Output the (x, y) coordinate of the center of the cell containing the given text.  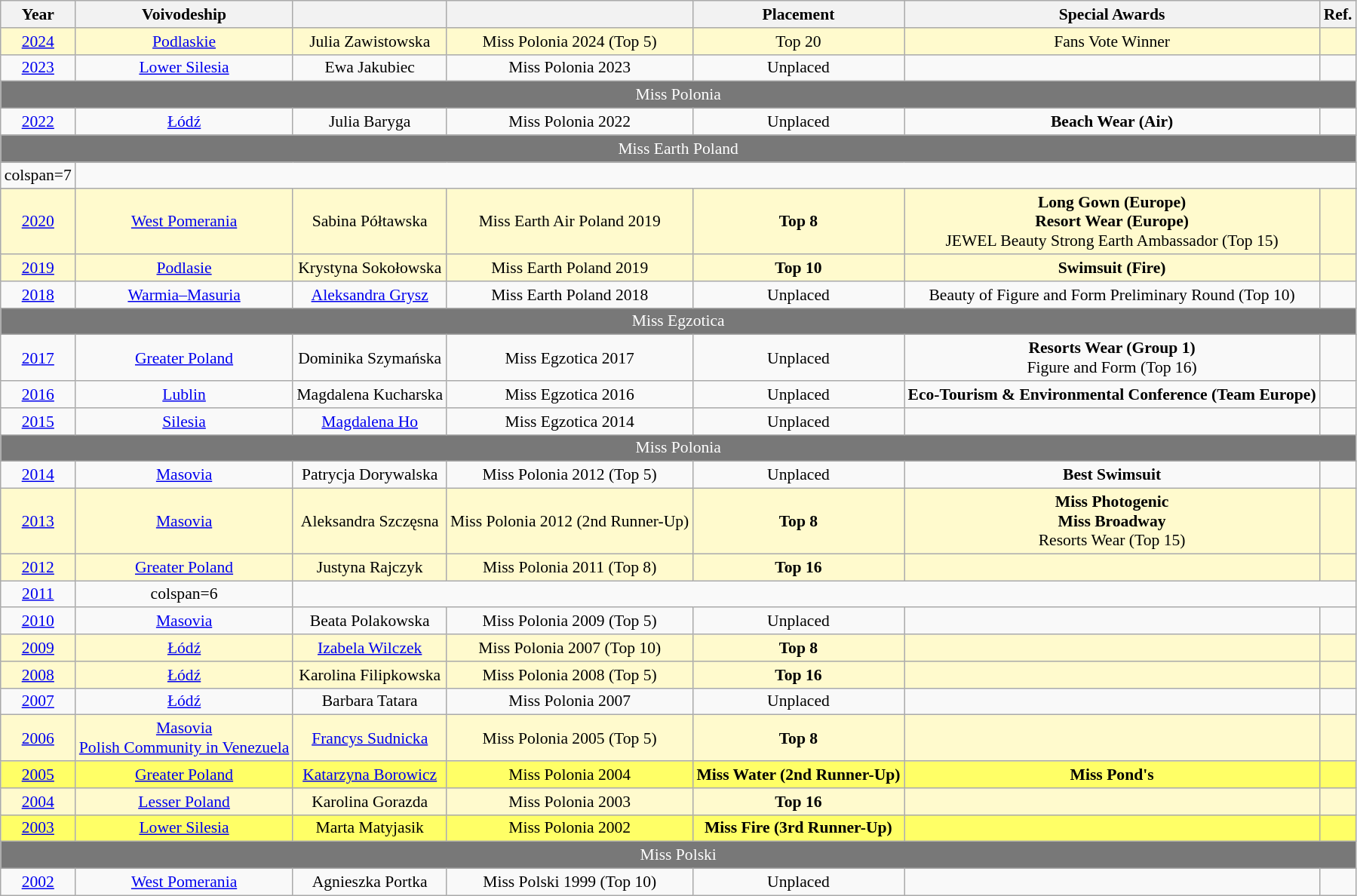
Katarzyna Borowicz (370, 775)
Izabela Wilczek (370, 648)
2023 (38, 68)
Miss Egzotica 2017 (570, 357)
Agnieszka Portka (370, 882)
2007 (38, 701)
Miss Earth Air Poland 2019 (570, 222)
2019 (38, 268)
Miss Polonia 2023 (570, 68)
Miss Earth Poland 2019 (570, 268)
Miss Polonia 2009 (Top 5) (570, 621)
Fans Vote Winner (1112, 41)
2005 (38, 775)
2006 (38, 738)
Francys Sudnicka (370, 738)
Eco-Tourism & Environmental Conference (Team Europe) (1112, 394)
MasoviaPolish Community in Venezuela (184, 738)
Ref. (1338, 14)
Lublin (184, 394)
Karolina Gorazda (370, 802)
Miss Egzotica 2016 (570, 394)
Aleksandra Szczęsna (370, 522)
Sabina Półtawska (370, 222)
Voivodeship (184, 14)
Miss Polonia 2007 (570, 701)
Podlaskie (184, 41)
Julia Baryga (370, 122)
Resorts Wear (Group 1)Figure and Form (Top 16) (1112, 357)
Top 20 (798, 41)
Top 10 (798, 268)
2020 (38, 222)
colspan=7 (38, 176)
Miss Polonia 2005 (Top 5) (570, 738)
Krystyna Sokołowska (370, 268)
Miss Polonia 2003 (570, 802)
Long Gown (Europe) Resort Wear (Europe)JEWEL Beauty Strong Earth Ambassador (Top 15) (1112, 222)
Miss Polski (679, 855)
Justyna Rajczyk (370, 567)
2004 (38, 802)
Ewa Jakubiec (370, 68)
Miss Polonia 2002 (570, 828)
2003 (38, 828)
Silesia (184, 422)
Miss Earth Poland (679, 149)
Miss PhotogenicMiss BroadwayResorts Wear (Top 15) (1112, 522)
colspan=6 (184, 594)
2017 (38, 357)
Magdalena Ho (370, 422)
Beach Wear (Air) (1112, 122)
Miss Fire (3rd Runner-Up) (798, 828)
Placement (798, 14)
2010 (38, 621)
Best Swimsuit (1112, 475)
2015 (38, 422)
Swimsuit (Fire) (1112, 268)
Aleksandra Grysz (370, 295)
Miss Water (2nd Runner-Up) (798, 775)
Miss Earth Poland 2018 (570, 295)
Miss Egzotica 2014 (570, 422)
Warmia–Masuria (184, 295)
2018 (38, 295)
Miss Polonia 2012 (Top 5) (570, 475)
Beauty of Figure and Form Preliminary Round (Top 10) (1112, 295)
Year (38, 14)
2011 (38, 594)
Miss Polonia 2004 (570, 775)
Miss Polonia 2024 (Top 5) (570, 41)
Podlasie (184, 268)
2014 (38, 475)
Magdalena Kucharska (370, 394)
Lesser Poland (184, 802)
Miss Polonia 2007 (Top 10) (570, 648)
Miss Polonia 2011 (Top 8) (570, 567)
Miss Pond's (1112, 775)
Marta Matyjasik (370, 828)
Miss Polonia 2008 (Top 5) (570, 675)
Miss Polonia 2012 (2nd Runner-Up) (570, 522)
Special Awards (1112, 14)
2013 (38, 522)
Barbara Tatara (370, 701)
Karolina Filipkowska (370, 675)
Julia Zawistowska (370, 41)
Dominika Szymańska (370, 357)
2012 (38, 567)
2009 (38, 648)
2016 (38, 394)
Miss Polonia 2022 (570, 122)
Beata Polakowska (370, 621)
2002 (38, 882)
2024 (38, 41)
Miss Polski 1999 (Top 10) (570, 882)
Miss Egzotica (679, 321)
2022 (38, 122)
Patrycja Dorywalska (370, 475)
2008 (38, 675)
